Extract the (X, Y) coordinate from the center of the cell holding the provided text.  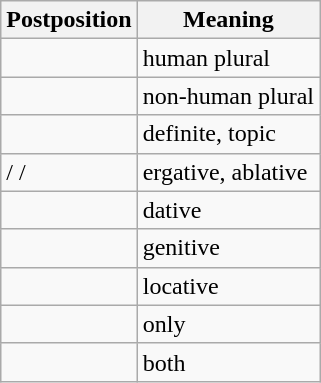
definite, topic (228, 134)
ergative, ablative (228, 172)
Meaning (228, 20)
dative (228, 210)
locative (228, 286)
human plural (228, 58)
/ / (69, 172)
Postposition (69, 20)
both (228, 362)
genitive (228, 248)
non-human plural (228, 96)
only (228, 324)
